Detect which cell encompasses the target text, then output its [X, Y] center coordinate. 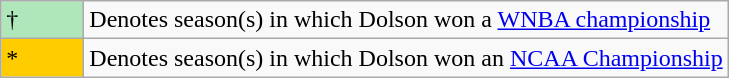
Denotes season(s) in which Dolson won a WNBA championship [406, 20]
† [42, 20]
Denotes season(s) in which Dolson won an NCAA Championship [406, 58]
* [42, 58]
